For the text-containing cell, return its midpoint in (x, y) coordinate format. 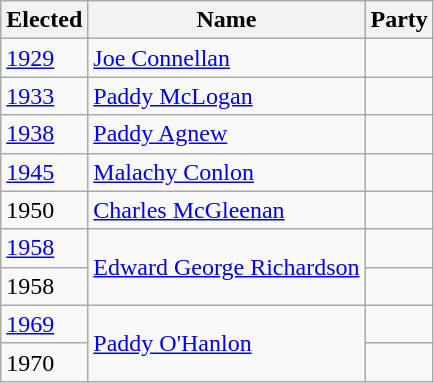
Name (226, 20)
1938 (44, 134)
Malachy Conlon (226, 172)
Paddy Agnew (226, 134)
Charles McGleenan (226, 210)
1950 (44, 210)
1970 (44, 362)
Party (399, 20)
Paddy McLogan (226, 96)
1929 (44, 58)
1933 (44, 96)
1945 (44, 172)
Elected (44, 20)
1969 (44, 324)
Paddy O'Hanlon (226, 343)
Joe Connellan (226, 58)
Edward George Richardson (226, 267)
